Provide the (X, Y) coordinate of the cell's center where the given text is located.  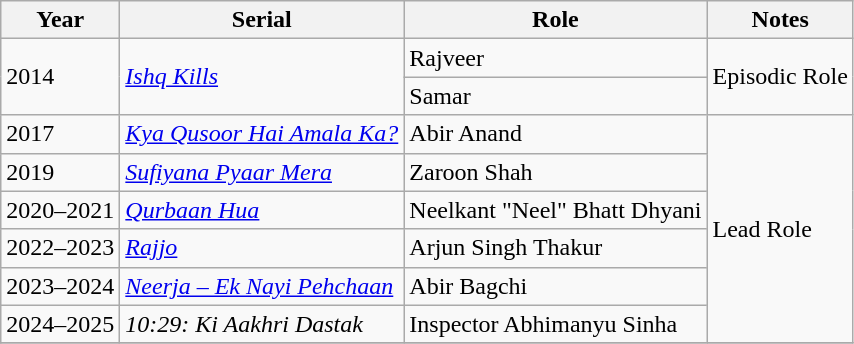
2019 (60, 172)
2024–2025 (60, 324)
Arjun Singh Thakur (556, 248)
2017 (60, 134)
Inspector Abhimanyu Sinha (556, 324)
2014 (60, 77)
Zaroon Shah (556, 172)
10:29: Ki Aakhri Dastak (262, 324)
Rajveer (556, 58)
Neelkant "Neel" Bhatt Dhyani (556, 210)
Lead Role (780, 229)
Role (556, 20)
2022–2023 (60, 248)
Kya Qusoor Hai Amala Ka? (262, 134)
Abir Anand (556, 134)
Serial (262, 20)
2023–2024 (60, 286)
Sufiyana Pyaar Mera (262, 172)
Ishq Kills (262, 77)
Episodic Role (780, 77)
Notes (780, 20)
Abir Bagchi (556, 286)
Neerja – Ek Nayi Pehchaan (262, 286)
2020–2021 (60, 210)
Qurbaan Hua (262, 210)
Samar (556, 96)
Year (60, 20)
Rajjo (262, 248)
